From the cell containing the given text, extract its center point as (x, y) coordinate. 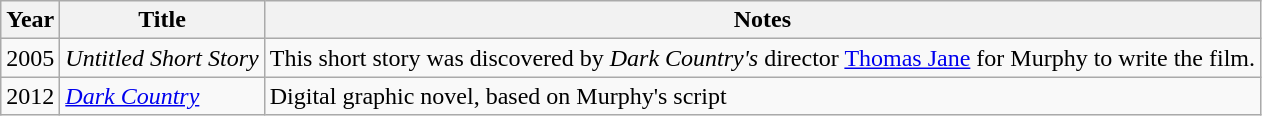
Notes (762, 20)
2012 (30, 96)
This short story was discovered by Dark Country's director Thomas Jane for Murphy to write the film. (762, 58)
Digital graphic novel, based on Murphy's script (762, 96)
Untitled Short Story (162, 58)
Dark Country (162, 96)
Title (162, 20)
2005 (30, 58)
Year (30, 20)
